Detect which cell encompasses the target text, then output its (X, Y) center coordinate. 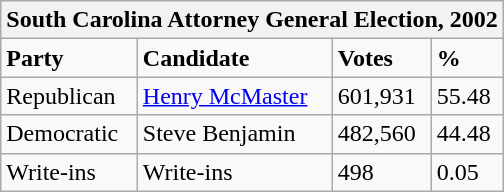
Candidate (234, 58)
55.48 (467, 96)
% (467, 58)
482,560 (382, 134)
601,931 (382, 96)
0.05 (467, 172)
Party (70, 58)
South Carolina Attorney General Election, 2002 (252, 20)
Steve Benjamin (234, 134)
Henry McMaster (234, 96)
Votes (382, 58)
Democratic (70, 134)
Republican (70, 96)
498 (382, 172)
44.48 (467, 134)
